For the text-containing cell, return its midpoint in (x, y) coordinate format. 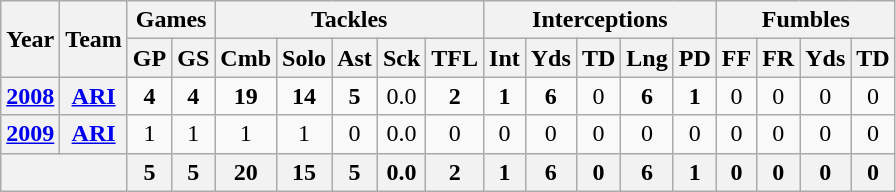
Sck (401, 58)
Ast (355, 58)
Int (505, 58)
PD (694, 58)
TFL (455, 58)
Cmb (246, 58)
Solo (304, 58)
FR (778, 58)
GP (149, 58)
15 (304, 172)
2009 (30, 134)
20 (246, 172)
14 (304, 96)
Team (94, 39)
Games (170, 20)
Lng (647, 58)
GS (194, 58)
2008 (30, 96)
FF (736, 58)
Fumbles (806, 20)
Interceptions (600, 20)
19 (246, 96)
Year (30, 39)
Tackles (350, 20)
